Extract the [X, Y] coordinate from the center of the cell holding the provided text.  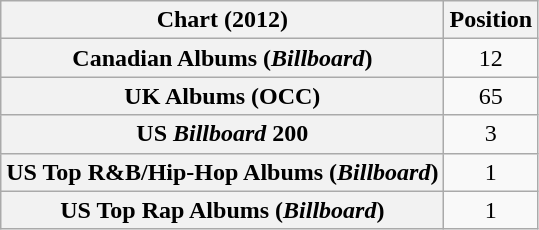
Canadian Albums (Billboard) [222, 58]
Position [491, 20]
Chart (2012) [222, 20]
UK Albums (OCC) [222, 96]
US Top R&B/Hip-Hop Albums (Billboard) [222, 172]
US Billboard 200 [222, 134]
3 [491, 134]
65 [491, 96]
US Top Rap Albums (Billboard) [222, 210]
12 [491, 58]
